Pinpoint the cell where the given text exists, returning its [X, Y] midpoint coordinate. 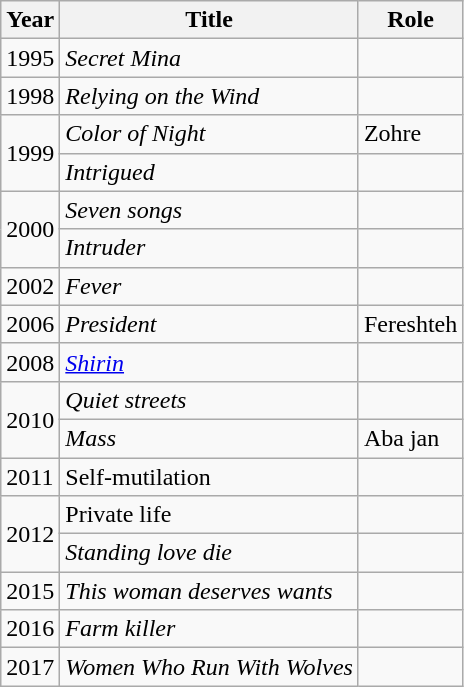
2015 [30, 591]
2017 [30, 667]
This woman deserves wants [210, 591]
Relying on the Wind [210, 96]
Shirin [210, 362]
Fereshteh [410, 324]
Secret Mina [210, 58]
Role [410, 20]
Women Who Run With Wolves [210, 667]
Aba jan [410, 438]
1999 [30, 153]
Year [30, 20]
Zohre [410, 134]
Mass [210, 438]
President [210, 324]
Private life [210, 515]
Seven songs [210, 210]
Color of Night [210, 134]
Title [210, 20]
Fever [210, 286]
Farm killer [210, 629]
2012 [30, 534]
1995 [30, 58]
2010 [30, 419]
2016 [30, 629]
Quiet streets [210, 400]
2011 [30, 477]
1998 [30, 96]
Standing love die [210, 553]
2006 [30, 324]
Self-mutilation [210, 477]
2000 [30, 229]
Intrigued [210, 172]
2002 [30, 286]
2008 [30, 362]
Intruder [210, 248]
